For the text-containing cell, return its midpoint in [X, Y] coordinate format. 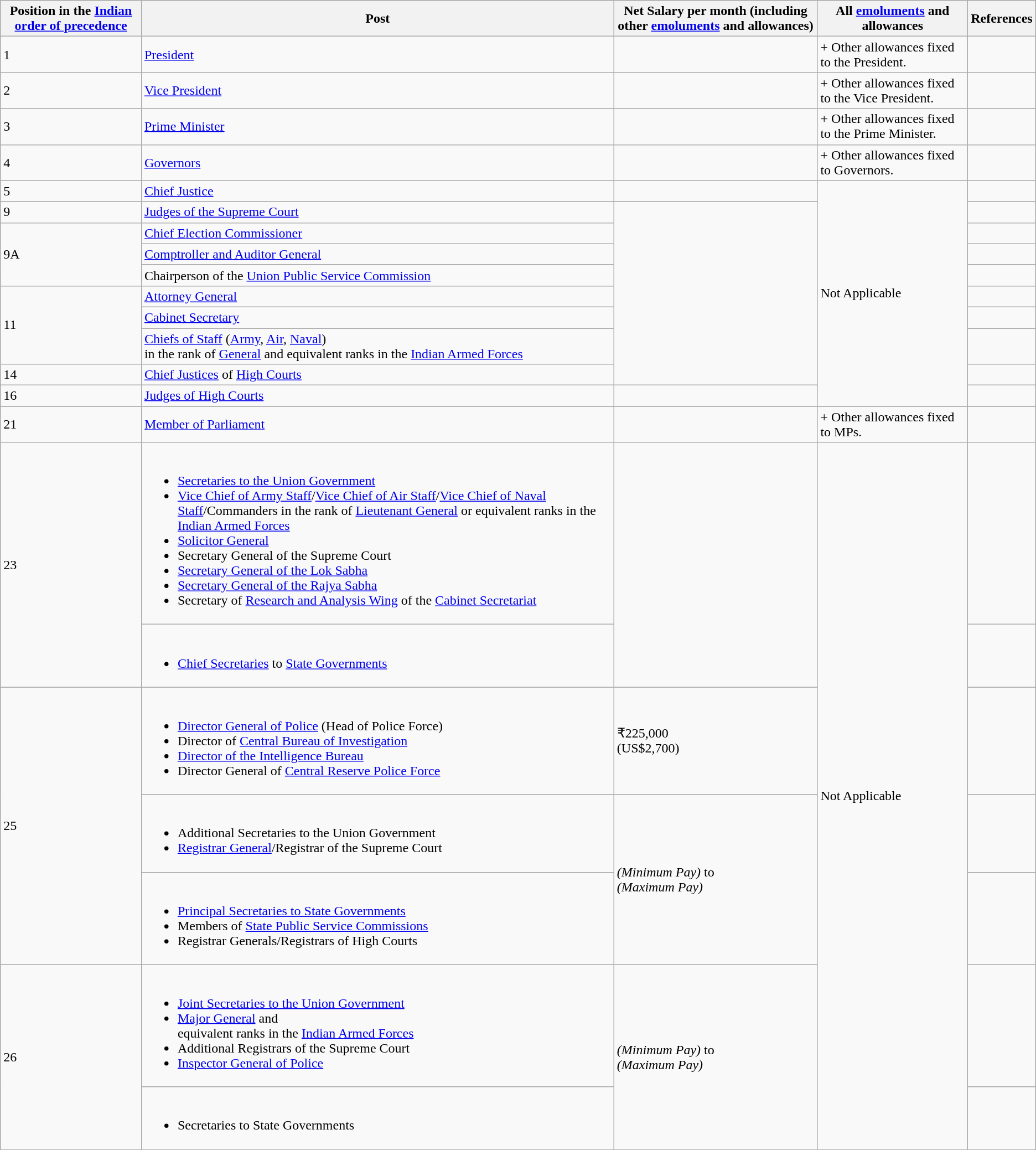
23 [71, 565]
Comptroller and Auditor General [377, 254]
References [1002, 19]
President [377, 54]
Judges of High Courts [377, 396]
4 [71, 163]
Judges of the Supreme Court [377, 212]
14 [71, 375]
Principal Secretaries to State GovernmentsMembers of State Public Service CommissionsRegistrar Generals/Registrars of High Courts [377, 918]
Member of Parliament [377, 424]
21 [71, 424]
+ Other allowances fixed to the Prime Minister. [893, 126]
+ Other allowances fixed to MPs. [893, 424]
Chiefs of Staff (Army, Air, Naval) in the rank of General and equivalent ranks in the Indian Armed Forces [377, 345]
Chairperson of the Union Public Service Commission [377, 275]
Vice President [377, 91]
26 [71, 1057]
25 [71, 826]
9 [71, 212]
2 [71, 91]
₹225,000(US$2,700) [716, 741]
11 [71, 324]
Chief Election Commissioner [377, 233]
16 [71, 396]
Chief Justices of High Courts [377, 375]
9A [71, 254]
Net Salary per month (including other emoluments and allowances) [716, 19]
3 [71, 126]
Governors [377, 163]
+ Other allowances fixed to Governors. [893, 163]
Position in the Indian order of precedence [71, 19]
Attorney General [377, 296]
All emoluments and allowances [893, 19]
Prime Minister [377, 126]
+ Other allowances fixed to the Vice President. [893, 91]
Cabinet Secretary [377, 317]
Chief Justice [377, 191]
Secretaries to State Governments [377, 1118]
Additional Secretaries to the Union GovernmentRegistrar General/Registrar of the Supreme Court [377, 833]
+ Other allowances fixed to the President. [893, 54]
5 [71, 191]
1 [71, 54]
Post [377, 19]
Chief Secretaries to State Governments [377, 656]
